Determine the (x, y) coordinate at the center of the cell enclosing the given text.  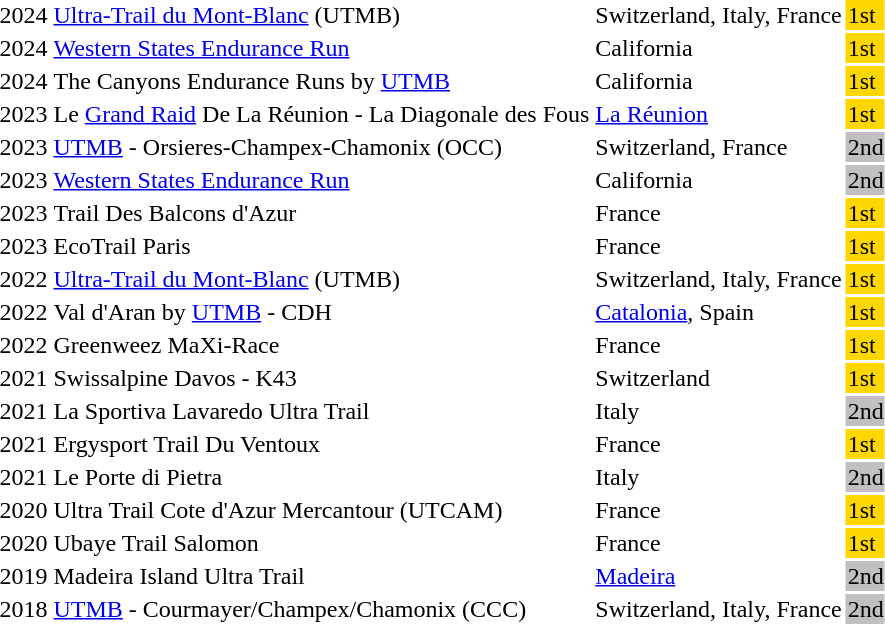
Ubaye Trail Salomon (322, 543)
La Sportiva Lavaredo Ultra Trail (322, 411)
Madeira Island Ultra Trail (322, 576)
Switzerland (718, 378)
Greenweez MaXi-Race (322, 345)
Trail Des Balcons d'Azur (322, 213)
EcoTrail Paris (322, 246)
Ergysport Trail Du Ventoux (322, 444)
Catalonia, Spain (718, 312)
Swissalpine Davos - K43 (322, 378)
The Canyons Endurance Runs by UTMB (322, 81)
Ultra Trail Cote d'Azur Mercantour (UTCAM) (322, 510)
UTMB - Orsieres-Champex-Chamonix (OCC) (322, 147)
Switzerland, France (718, 147)
La Réunion (718, 114)
Madeira (718, 576)
Val d'Aran by UTMB - CDH (322, 312)
Le Porte di Pietra (322, 477)
Le Grand Raid De La Réunion - La Diagonale des Fous (322, 114)
UTMB - Courmayer/Champex/Chamonix (CCC) (322, 609)
